Scan for the cell matching the given text and deliver its (X, Y) coordinate at center. 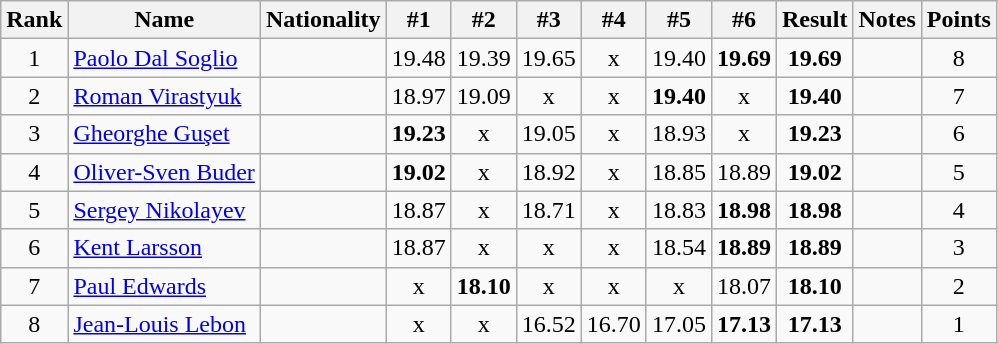
16.52 (548, 324)
Paul Edwards (164, 286)
#5 (678, 20)
18.93 (678, 134)
Jean-Louis Lebon (164, 324)
19.09 (484, 96)
19.05 (548, 134)
18.83 (678, 210)
18.54 (678, 248)
Gheorghe Guşet (164, 134)
Oliver-Sven Buder (164, 172)
#2 (484, 20)
17.05 (678, 324)
Nationality (323, 20)
Name (164, 20)
16.70 (614, 324)
Result (815, 20)
#1 (418, 20)
Sergey Nikolayev (164, 210)
#6 (744, 20)
18.71 (548, 210)
Rank (34, 20)
19.48 (418, 58)
18.85 (678, 172)
Points (958, 20)
Roman Virastyuk (164, 96)
Notes (887, 20)
#4 (614, 20)
18.07 (744, 286)
Paolo Dal Soglio (164, 58)
18.97 (418, 96)
#3 (548, 20)
Kent Larsson (164, 248)
19.65 (548, 58)
19.39 (484, 58)
18.92 (548, 172)
